Find where the given text appears and provide that cell's center as [X, Y] coordinate. 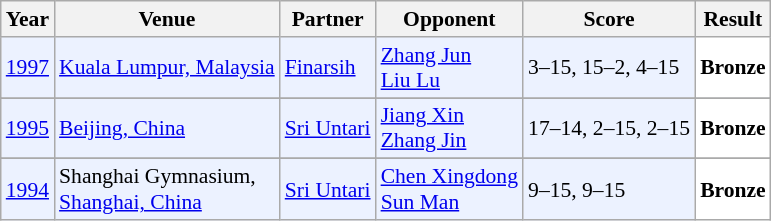
1994 [28, 190]
Finarsih [328, 68]
1997 [28, 68]
Year [28, 19]
Venue [167, 19]
Score [609, 19]
Beijing, China [167, 128]
Result [733, 19]
Chen Xingdong Sun Man [450, 190]
3–15, 15–2, 4–15 [609, 68]
Shanghai Gymnasium,Shanghai, China [167, 190]
Partner [328, 19]
Opponent [450, 19]
Jiang Xin Zhang Jin [450, 128]
Zhang Jun Liu Lu [450, 68]
1995 [28, 128]
Kuala Lumpur, Malaysia [167, 68]
9–15, 9–15 [609, 190]
17–14, 2–15, 2–15 [609, 128]
